Output the (x, y) coordinate of the center of the cell containing the given text.  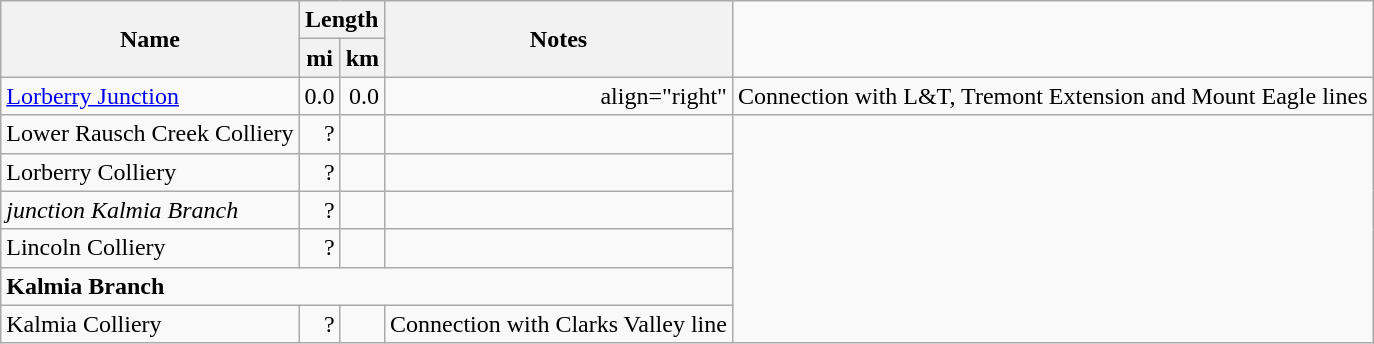
Name (150, 39)
Lower Rausch Creek Colliery (150, 134)
junction Kalmia Branch (150, 210)
Lincoln Colliery (150, 248)
Connection with L&T, Tremont Extension and Mount Eagle lines (1052, 96)
Connection with Clarks Valley line (559, 324)
Notes (559, 39)
mi (320, 58)
Length (342, 20)
align="right" (559, 96)
Lorberry Colliery (150, 172)
Kalmia Colliery (150, 324)
Lorberry Junction (150, 96)
Kalmia Branch (367, 286)
km (362, 58)
